Search for the cell housing the specified text and yield its (X, Y) center coordinate. 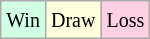
Win (24, 20)
Loss (126, 20)
Draw (72, 20)
